Locate the cell with the specified text and output its (x, y) center coordinate. 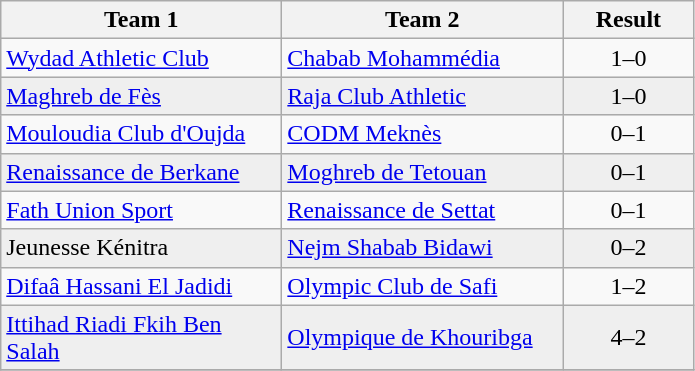
Nejm Shabab Bidawi (422, 248)
Ittihad Riadi Fkih Ben Salah (142, 338)
0–2 (628, 248)
Renaissance de Berkane (142, 172)
Maghreb de Fès (142, 96)
Olympique de Khouribga (422, 338)
Team 1 (142, 20)
Raja Club Athletic (422, 96)
4–2 (628, 338)
1–2 (628, 286)
Wydad Athletic Club (142, 58)
Result (628, 20)
Olympic Club de Safi (422, 286)
Fath Union Sport (142, 210)
Team 2 (422, 20)
Jeunesse Kénitra (142, 248)
Renaissance de Settat (422, 210)
Difaâ Hassani El Jadidi (142, 286)
Chabab Mohammédia (422, 58)
Moghreb de Tetouan (422, 172)
Mouloudia Club d'Oujda (142, 134)
CODM Meknès (422, 134)
